Locate the cell with the specified text and output its (x, y) center coordinate. 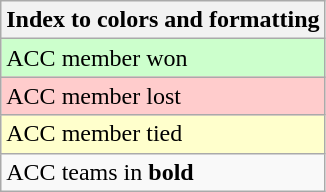
ACC member won (163, 58)
ACC member lost (163, 96)
Index to colors and formatting (163, 20)
ACC member tied (163, 134)
ACC teams in bold (163, 172)
